Return (x, y) of the center of cell containing provided text 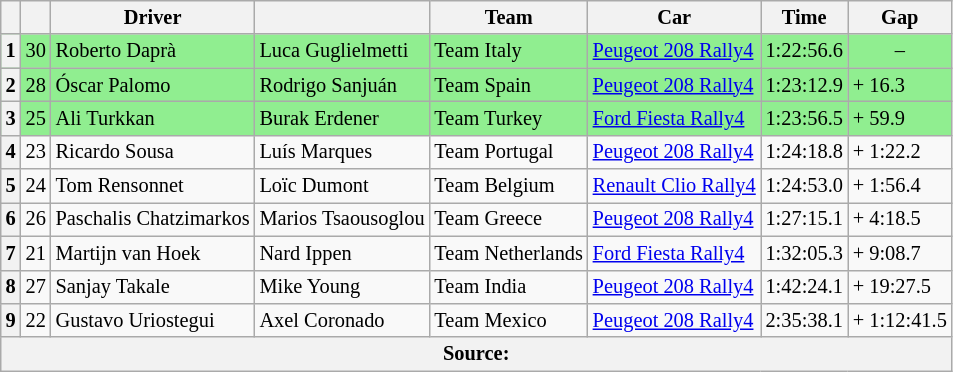
22 (36, 320)
Team Netherlands (509, 253)
Renault Clio Rally4 (674, 186)
1:23:56.5 (804, 118)
1 (11, 51)
+ 1:22.2 (900, 152)
Paschalis Chatzimarkos (153, 219)
– (900, 51)
Gustavo Uriostegui (153, 320)
1:24:18.8 (804, 152)
+ 16.3 (900, 85)
4 (11, 152)
Team Italy (509, 51)
Ricardo Sousa (153, 152)
Luca Guglielmetti (342, 51)
Roberto Daprà (153, 51)
Team (509, 17)
Loïc Dumont (342, 186)
+ 1:56.4 (900, 186)
Tom Rensonnet (153, 186)
Gap (900, 17)
Driver (153, 17)
8 (11, 287)
Team Spain (509, 85)
24 (36, 186)
30 (36, 51)
2:35:38.1 (804, 320)
Time (804, 17)
26 (36, 219)
Team Belgium (509, 186)
+ 1:12:41.5 (900, 320)
Car (674, 17)
1:32:05.3 (804, 253)
1:22:56.6 (804, 51)
Team Greece (509, 219)
1:27:15.1 (804, 219)
Team Portugal (509, 152)
+ 4:18.5 (900, 219)
1:42:24.1 (804, 287)
Team Mexico (509, 320)
Rodrigo Sanjuán (342, 85)
28 (36, 85)
25 (36, 118)
Team Turkey (509, 118)
Mike Young (342, 287)
5 (11, 186)
+ 59.9 (900, 118)
2 (11, 85)
Óscar Palomo (153, 85)
7 (11, 253)
Ali Turkkan (153, 118)
9 (11, 320)
Axel Coronado (342, 320)
27 (36, 287)
+ 9:08.7 (900, 253)
3 (11, 118)
23 (36, 152)
Luís Marques (342, 152)
1:23:12.9 (804, 85)
Sanjay Takale (153, 287)
1:24:53.0 (804, 186)
Marios Tsaousoglou (342, 219)
Burak Erdener (342, 118)
Martijn van Hoek (153, 253)
+ 19:27.5 (900, 287)
21 (36, 253)
Nard Ippen (342, 253)
Team India (509, 287)
6 (11, 219)
Source: (476, 354)
